Determine the (X, Y) coordinate at the center of the cell enclosing the given text.  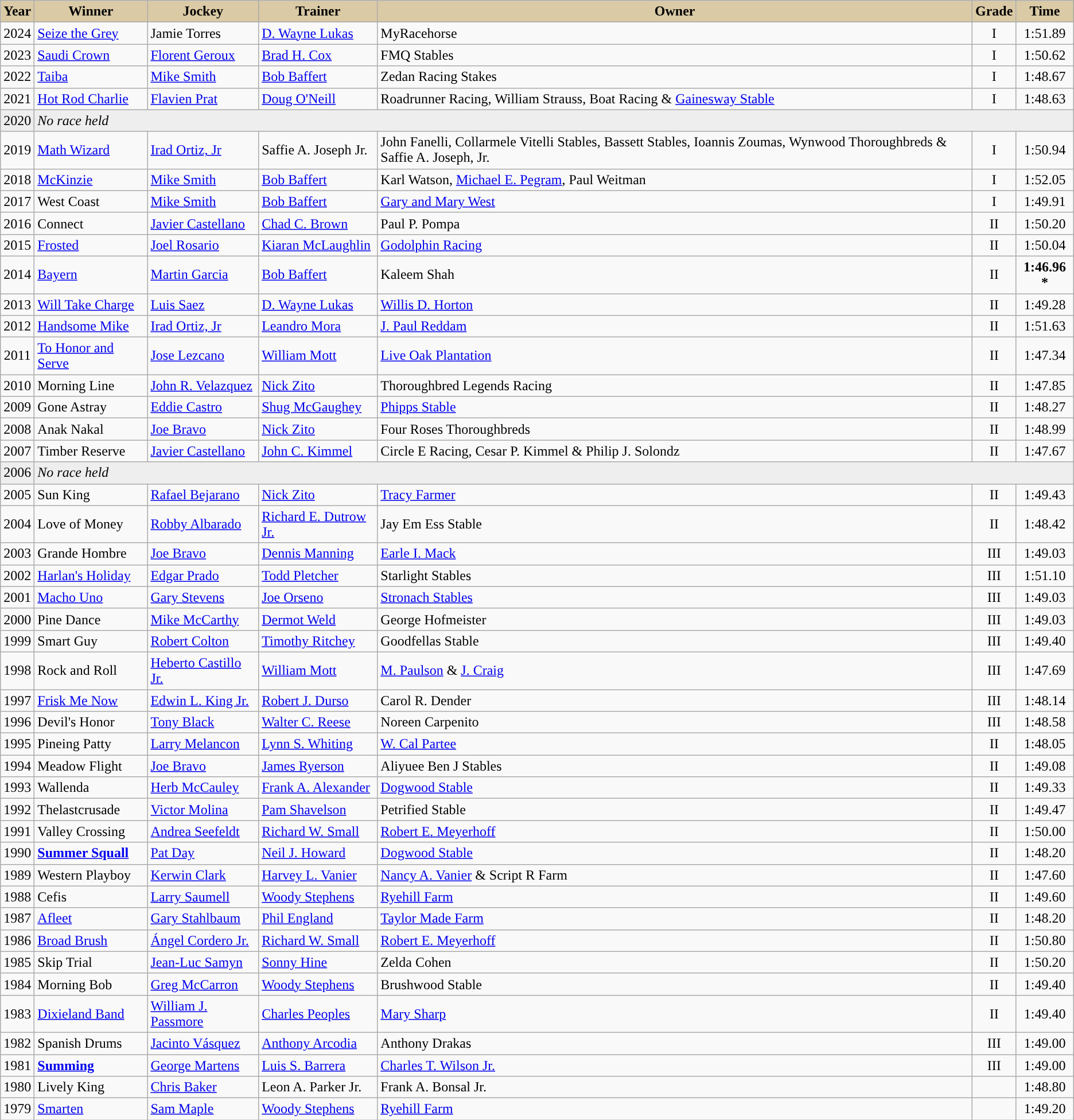
Four Roses Thoroughbreds (675, 429)
Phipps Stable (675, 407)
2022 (17, 77)
Owner (675, 11)
Year (17, 11)
Gary Stahlbaum (203, 919)
1:49.33 (1045, 788)
1990 (17, 853)
Kerwin Clark (203, 875)
2018 (17, 180)
2009 (17, 407)
Summing (91, 1065)
Jose Lezcano (203, 356)
2020 (17, 120)
Carol R. Dender (675, 701)
1982 (17, 1043)
Karl Watson, Michael E. Pegram, Paul Weitman (675, 180)
Richard E. Dutrow Jr. (318, 524)
Summer Squall (91, 853)
W. Cal Partee (675, 744)
1988 (17, 897)
Cefis (91, 897)
1:51.10 (1045, 575)
FMQ Stables (675, 55)
1:48.42 (1045, 524)
Jay Em Ess Stable (675, 524)
Larry Melancon (203, 744)
Harvey L. Vanier (318, 875)
George Martens (203, 1065)
Charles Peoples (318, 1013)
Smarten (91, 1109)
Joe Orseno (318, 597)
Connect (91, 223)
2005 (17, 495)
Saudi Crown (91, 55)
Gary and Mary West (675, 201)
Wallenda (91, 788)
Dixieland Band (91, 1013)
Anthony Drakas (675, 1043)
Chris Baker (203, 1087)
Skip Trial (91, 962)
Paul P. Pompa (675, 223)
J. Paul Reddam (675, 326)
Seize the Grey (91, 33)
Sun King (91, 495)
Circle E Racing, Cesar P. Kimmel & Philip J. Solondz (675, 451)
Jacinto Vásquez (203, 1043)
Edgar Prado (203, 575)
Dennis Manning (318, 554)
Goodfellas Stable (675, 641)
Mike McCarthy (203, 619)
Western Playboy (91, 875)
1:50.04 (1045, 245)
2002 (17, 575)
Roadrunner Racing, William Strauss, Boat Racing & Gainesway Stable (675, 99)
2015 (17, 245)
Lively King (91, 1087)
Frosted (91, 245)
2013 (17, 305)
Brad H. Cox (318, 55)
1:48.67 (1045, 77)
Robby Albarado (203, 524)
Valley Crossing (91, 831)
2000 (17, 619)
2006 (17, 473)
Neil J. Howard (318, 853)
Willis D. Horton (675, 305)
MyRacehorse (675, 33)
Ángel Cordero Jr. (203, 940)
1983 (17, 1013)
Lynn S. Whiting (318, 744)
2010 (17, 386)
Kaleem Shah (675, 274)
2024 (17, 33)
Victor Molina (203, 810)
Andrea Seefeldt (203, 831)
1:47.67 (1045, 451)
Kiaran McLaughlin (318, 245)
2012 (17, 326)
2004 (17, 524)
1981 (17, 1065)
2011 (17, 356)
Walter C. Reese (318, 722)
1:47.69 (1045, 670)
Gary Stevens (203, 597)
Tracy Farmer (675, 495)
1994 (17, 766)
Earle I. Mack (675, 554)
Timber Reserve (91, 451)
1:49.47 (1045, 810)
Sam Maple (203, 1109)
Charles T. Wilson Jr. (675, 1065)
Edwin L. King Jr. (203, 701)
Meadow Flight (91, 766)
Jamie Torres (203, 33)
1992 (17, 810)
Leon A. Parker Jr. (318, 1087)
Pineing Patty (91, 744)
2001 (17, 597)
Will Take Charge (91, 305)
1:48.27 (1045, 407)
1989 (17, 875)
1984 (17, 984)
1995 (17, 744)
Pat Day (203, 853)
1:50.80 (1045, 940)
Frank A. Alexander (318, 788)
Joel Rosario (203, 245)
Live Oak Plantation (675, 356)
Tony Black (203, 722)
Luis S. Barrera (318, 1065)
Morning Line (91, 386)
1987 (17, 919)
John Fanelli, Collarmele Vitelli Stables, Bassett Stables, Ioannis Zoumas, Wynwood Thoroughbreds & Saffie A. Joseph, Jr. (675, 150)
1:48.80 (1045, 1087)
Greg McCarron (203, 984)
Rafael Bejarano (203, 495)
Robert Colton (203, 641)
Math Wizard (91, 150)
James Ryerson (318, 766)
Zedan Racing Stakes (675, 77)
Anak Nakal (91, 429)
George Hofmeister (675, 619)
Martin Garcia (203, 274)
1:52.05 (1045, 180)
1:50.62 (1045, 55)
Phil England (318, 919)
William J. Passmore (203, 1013)
Aliyuee Ben J Stables (675, 766)
Jean-Luc Samyn (203, 962)
1:49.60 (1045, 897)
Broad Brush (91, 940)
Winner (91, 11)
Anthony Arcodia (318, 1043)
Thelastcrusade (91, 810)
Stronach Stables (675, 597)
2014 (17, 274)
1986 (17, 940)
Saffie A. Joseph Jr. (318, 150)
Herb McCauley (203, 788)
Morning Bob (91, 984)
Shug McGaughey (318, 407)
Frank A. Bonsal Jr. (675, 1087)
Leandro Mora (318, 326)
Smart Guy (91, 641)
1:50.00 (1045, 831)
McKinzie (91, 180)
Taylor Made Farm (675, 919)
1996 (17, 722)
Robert J. Durso (318, 701)
Bayern (91, 274)
1:48.14 (1045, 701)
2007 (17, 451)
Noreen Carpenito (675, 722)
Flavien Prat (203, 99)
Starlight Stables (675, 575)
Todd Pletcher (318, 575)
1979 (17, 1109)
2016 (17, 223)
Luis Saez (203, 305)
Dermot Weld (318, 619)
Nancy A. Vanier & Script R Farm (675, 875)
Macho Uno (91, 597)
1997 (17, 701)
Grade (994, 11)
Harlan's Holiday (91, 575)
1:51.63 (1045, 326)
Rock and Roll (91, 670)
Pam Shavelson (318, 810)
Brushwood Stable (675, 984)
1:50.94 (1045, 150)
1:48.99 (1045, 429)
1:47.34 (1045, 356)
Timothy Ritchey (318, 641)
1:49.91 (1045, 201)
Pine Dance (91, 619)
To Honor and Serve (91, 356)
Jockey (203, 11)
Sonny Hine (318, 962)
1:48.58 (1045, 722)
Frisk Me Now (91, 701)
Doug O'Neill (318, 99)
1985 (17, 962)
Godolphin Racing (675, 245)
1:46.96 * (1045, 274)
1993 (17, 788)
M. Paulson & J. Craig (675, 670)
2003 (17, 554)
1:49.43 (1045, 495)
West Coast (91, 201)
Time (1045, 11)
Thoroughbred Legends Racing (675, 386)
Trainer (318, 11)
1:47.85 (1045, 386)
1:49.08 (1045, 766)
John C. Kimmel (318, 451)
Taiba (91, 77)
Mary Sharp (675, 1013)
Petrified Stable (675, 810)
Handsome Mike (91, 326)
1:49.28 (1045, 305)
1:48.63 (1045, 99)
1:51.89 (1045, 33)
1999 (17, 641)
Larry Saumell (203, 897)
2023 (17, 55)
1:48.05 (1045, 744)
1:49.20 (1045, 1109)
2019 (17, 150)
Heberto Castillo Jr. (203, 670)
Zelda Cohen (675, 962)
Gone Astray (91, 407)
Afleet (91, 919)
Spanish Drums (91, 1043)
1980 (17, 1087)
2017 (17, 201)
John R. Velazquez (203, 386)
Chad C. Brown (318, 223)
Grande Hombre (91, 554)
1:47.60 (1045, 875)
Love of Money (91, 524)
1998 (17, 670)
2021 (17, 99)
Devil's Honor (91, 722)
2008 (17, 429)
1991 (17, 831)
Eddie Castro (203, 407)
Florent Geroux (203, 55)
Hot Rod Charlie (91, 99)
